Identify which cell holds the provided text, then report its (x, y) central coordinate. 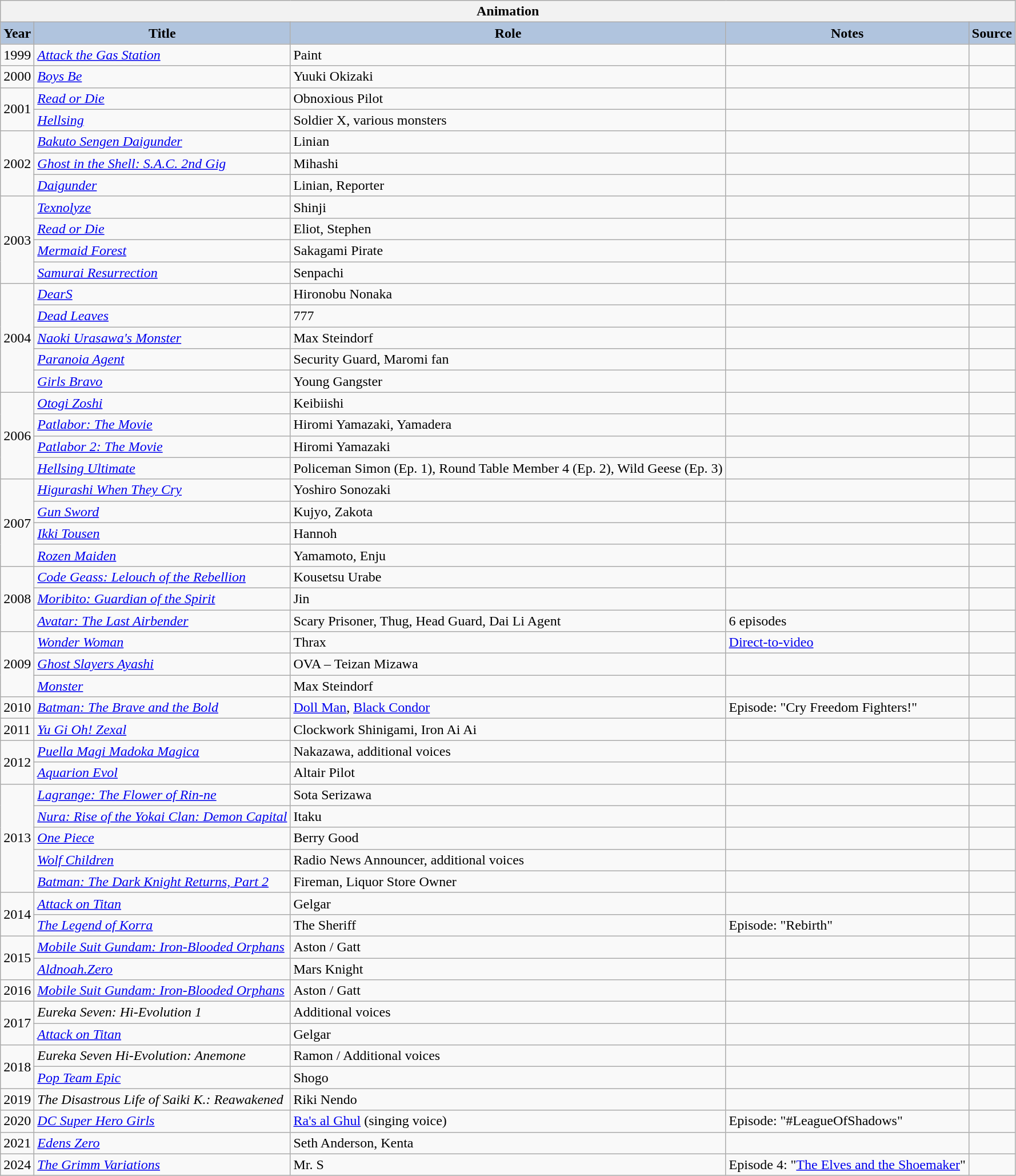
Sakagami Pirate (508, 250)
Lagrange: The Flower of Rin-ne (162, 795)
2003 (17, 240)
Senpachi (508, 273)
Episode 4: "The Elves and the Shoemaker" (847, 1165)
Eureka Seven Hi-Evolution: Anemone (162, 1056)
Shinji (508, 207)
Keibiishi (508, 403)
2002 (17, 164)
Nakazawa, additional voices (508, 751)
Hironobu Nonaka (508, 294)
Aquarion Evol (162, 773)
Dead Leaves (162, 316)
One Piece (162, 838)
Doll Man, Black Condor (508, 708)
Fireman, Liquor Store Owner (508, 882)
Otogi Zoshi (162, 403)
6 episodes (847, 620)
2013 (17, 838)
Mermaid Forest (162, 250)
Wonder Woman (162, 643)
2009 (17, 664)
2020 (17, 1121)
Batman: The Dark Knight Returns, Part 2 (162, 882)
Gun Sword (162, 512)
2006 (17, 436)
Security Guard, Maromi fan (508, 360)
Mr. S (508, 1165)
Clockwork Shinigami, Iron Ai Ai (508, 729)
DearS (162, 294)
Obnoxious Pilot (508, 98)
Yu Gi Oh! Zexal (162, 729)
2019 (17, 1099)
Linian (508, 142)
Shogo (508, 1078)
2021 (17, 1143)
2001 (17, 109)
Radio News Announcer, additional voices (508, 860)
Moribito: Guardian of the Spirit (162, 599)
Kousetsu Urabe (508, 577)
Role (508, 33)
Episode: "Rebirth" (847, 925)
Hiromi Yamazaki, Yamadera (508, 425)
2008 (17, 599)
Edens Zero (162, 1143)
The Grimm Variations (162, 1165)
Puella Magi Madoka Magica (162, 751)
Riki Nendo (508, 1099)
Patlabor 2: The Movie (162, 447)
Title (162, 33)
Yuuki Okizaki (508, 77)
Episode: "Cry Freedom Fighters!" (847, 708)
Scary Prisoner, Thug, Head Guard, Dai Li Agent (508, 620)
Yamamoto, Enju (508, 555)
Batman: The Brave and the Bold (162, 708)
2000 (17, 77)
Jin (508, 599)
Soldier X, various monsters (508, 120)
777 (508, 316)
2007 (17, 523)
Year (17, 33)
Mars Knight (508, 969)
DC Super Hero Girls (162, 1121)
Code Geass: Lelouch of the Rebellion (162, 577)
Animation (508, 11)
2024 (17, 1165)
Eureka Seven: Hi-Evolution 1 (162, 1012)
OVA – Teizan Mizawa (508, 664)
2010 (17, 708)
Hellsing (162, 120)
Source (992, 33)
2014 (17, 914)
Patlabor: The Movie (162, 425)
2012 (17, 762)
Ra's al Ghul (singing voice) (508, 1121)
Boys Be (162, 77)
Pop Team Epic (162, 1078)
Ghost in the Shell: S.A.C. 2nd Gig (162, 164)
Ramon / Additional voices (508, 1056)
Itaku (508, 816)
Wolf Children (162, 860)
Notes (847, 33)
Ghost Slayers Ayashi (162, 664)
Mihashi (508, 164)
2016 (17, 991)
Ikki Tousen (162, 533)
Hiromi Yamazaki (508, 447)
Attack the Gas Station (162, 55)
Thrax (508, 643)
Daigunder (162, 185)
Hannoh (508, 533)
Berry Good (508, 838)
Linian, Reporter (508, 185)
Altair Pilot (508, 773)
Texnolyze (162, 207)
Bakuto Sengen Daigunder (162, 142)
The Disastrous Life of Saiki K.: Reawakened (162, 1099)
Kujyo, Zakota (508, 512)
2011 (17, 729)
Sota Serizawa (508, 795)
2015 (17, 958)
Nura: Rise of the Yokai Clan: Demon Capital (162, 816)
Direct-to-video (847, 643)
Monster (162, 686)
The Legend of Korra (162, 925)
2018 (17, 1067)
Naoki Urasawa's Monster (162, 338)
Young Gangster (508, 381)
Samurai Resurrection (162, 273)
Paranoia Agent (162, 360)
Yoshiro Sonozaki (508, 490)
Rozen Maiden (162, 555)
Girls Bravo (162, 381)
2017 (17, 1023)
Eliot, Stephen (508, 229)
Seth Anderson, Kenta (508, 1143)
Policeman Simon (Ep. 1), Round Table Member 4 (Ep. 2), Wild Geese (Ep. 3) (508, 468)
2004 (17, 338)
The Sheriff (508, 925)
Higurashi When They Cry (162, 490)
Paint (508, 55)
Hellsing Ultimate (162, 468)
1999 (17, 55)
Additional voices (508, 1012)
Episode: "#LeagueOfShadows" (847, 1121)
Aldnoah.Zero (162, 969)
Avatar: The Last Airbender (162, 620)
